Detect which cell encompasses the target text, then output its (X, Y) center coordinate. 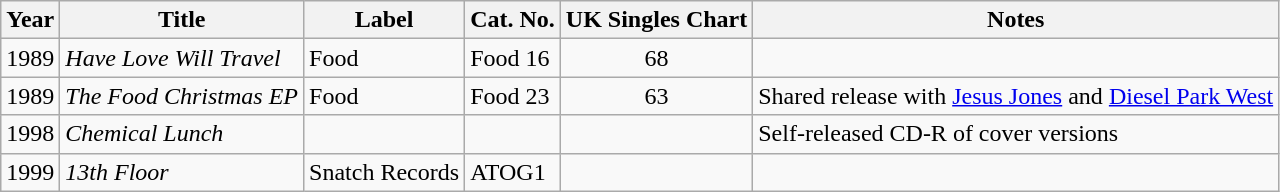
63 (656, 96)
The Food Christmas EP (182, 96)
ATOG1 (513, 172)
Food 23 (513, 96)
1999 (30, 172)
Cat. No. (513, 20)
Snatch Records (384, 172)
UK Singles Chart (656, 20)
Notes (1016, 20)
Title (182, 20)
Have Love Will Travel (182, 58)
Year (30, 20)
Chemical Lunch (182, 134)
Self-released CD-R of cover versions (1016, 134)
68 (656, 58)
13th Floor (182, 172)
Food 16 (513, 58)
1998 (30, 134)
Shared release with Jesus Jones and Diesel Park West (1016, 96)
Label (384, 20)
